Search for the cell housing the specified text and yield its [x, y] center coordinate. 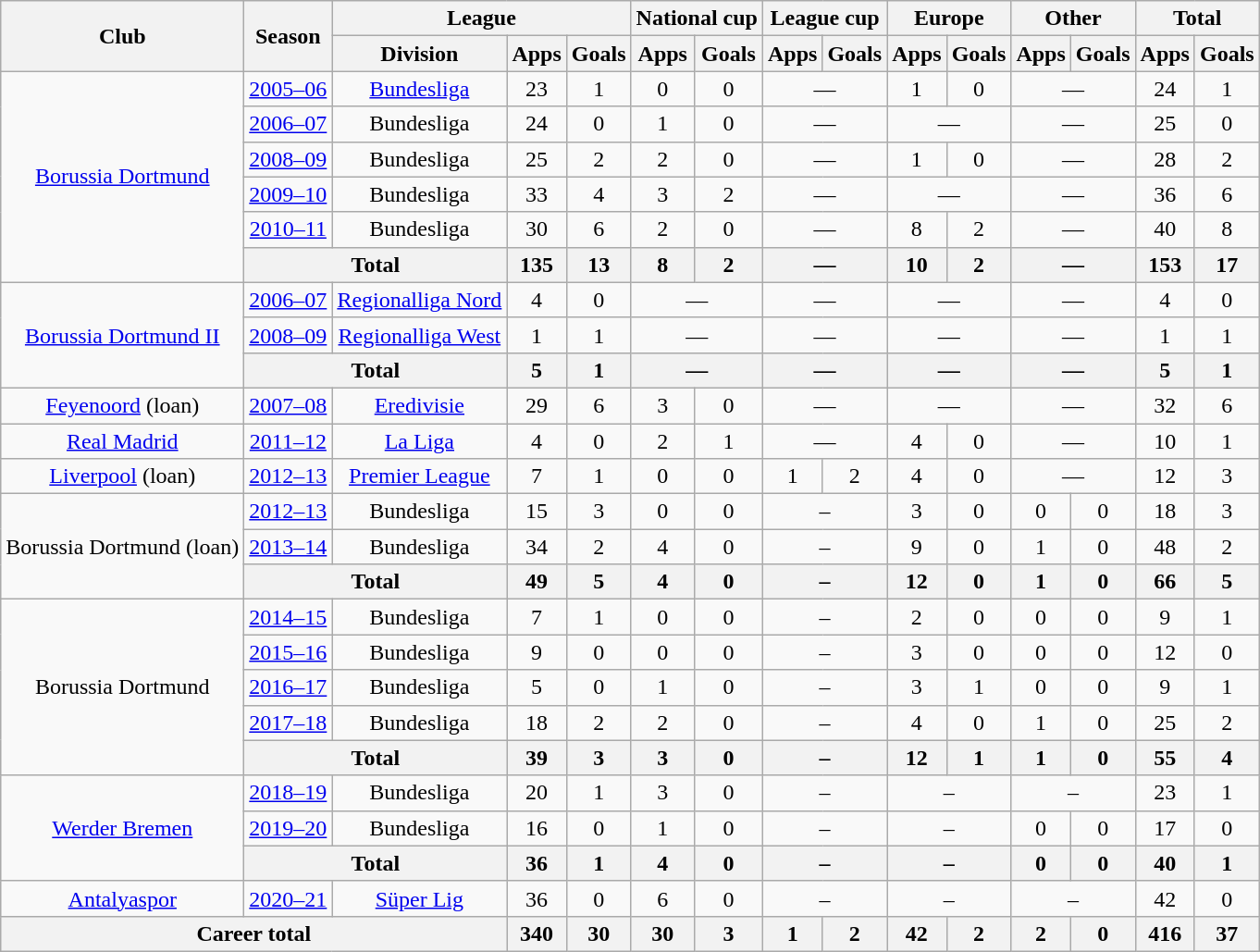
66 [1165, 582]
League cup [824, 19]
2016–17 [289, 687]
2017–18 [289, 723]
29 [537, 405]
16 [537, 828]
Borussia Dortmund II [122, 335]
28 [1165, 159]
55 [1165, 758]
Europe [949, 19]
34 [537, 547]
33 [537, 194]
20 [537, 793]
37 [1227, 933]
Liverpool (loan) [122, 476]
Antalyaspor [122, 898]
2011–12 [289, 441]
Club [122, 36]
Career total [253, 933]
340 [537, 933]
Regionalliga Nord [420, 300]
2014–15 [289, 617]
2018–19 [289, 793]
La Liga [420, 441]
Werder Bremen [122, 828]
49 [537, 582]
Eredivisie [420, 405]
Borussia Dortmund (loan) [122, 547]
2013–14 [289, 547]
13 [599, 265]
Feyenoord (loan) [122, 405]
2010–11 [289, 229]
Regionalliga West [420, 335]
Real Madrid [122, 441]
2005–06 [289, 89]
2020–21 [289, 898]
32 [1165, 405]
416 [1165, 933]
39 [537, 758]
Division [420, 54]
2015–16 [289, 652]
National cup [697, 19]
Premier League [420, 476]
2009–10 [289, 194]
Süper Lig [420, 898]
48 [1165, 547]
Other [1073, 19]
2019–20 [289, 828]
153 [1165, 265]
15 [537, 512]
135 [537, 265]
League [481, 19]
Season [289, 36]
2007–08 [289, 405]
